Capture the cell that displays the provided text and extract its [X, Y] central coordinate. 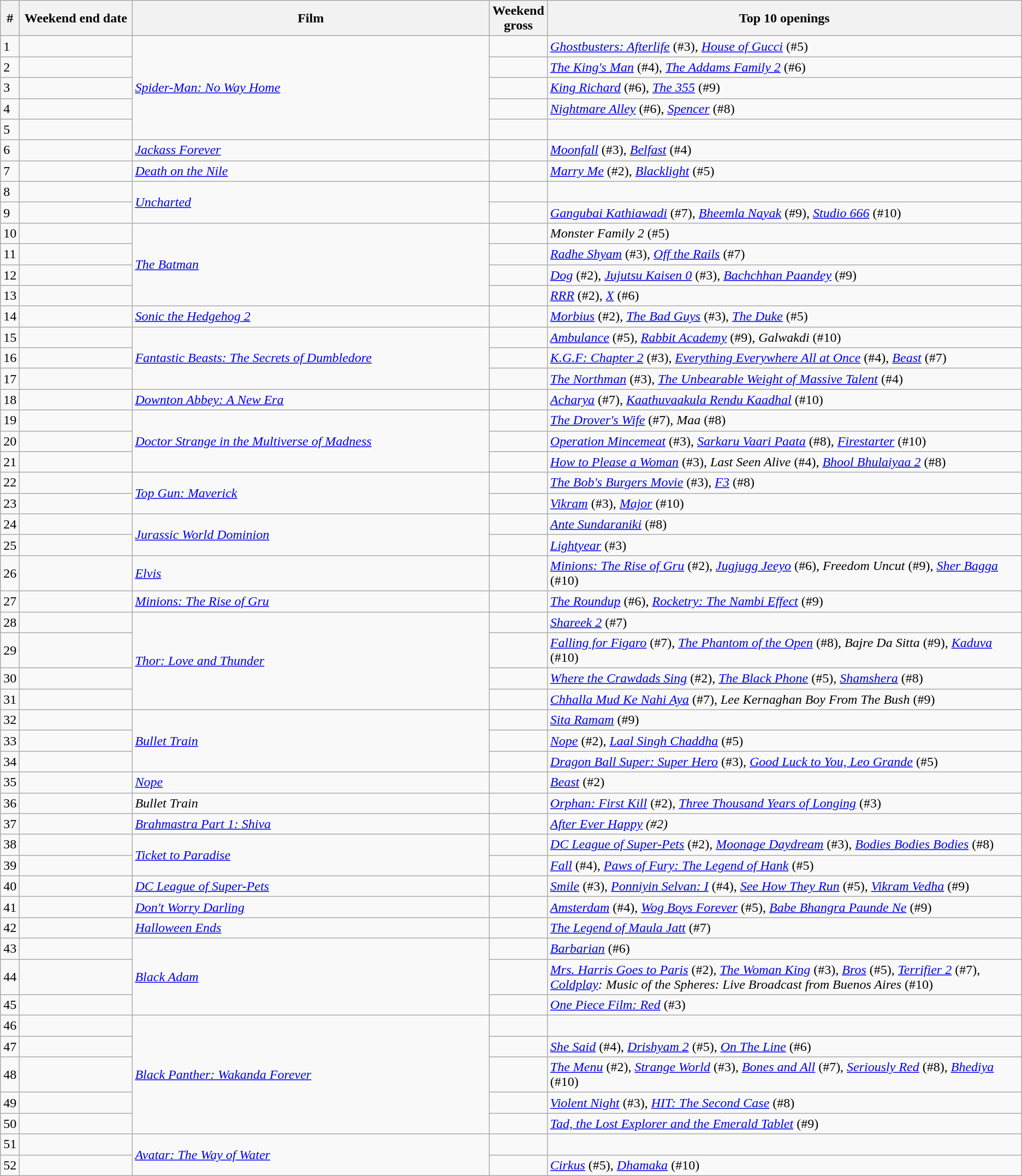
How to Please a Woman (#3), Last Seen Alive (#4), Bhool Bhulaiyaa 2 (#8) [784, 462]
9 [10, 212]
Shareek 2 (#7) [784, 622]
43 [10, 948]
32 [10, 720]
45 [10, 1005]
46 [10, 1026]
37 [10, 824]
40 [10, 886]
Ambulance (#5), Rabbit Academy (#9), Galwakdi (#10) [784, 337]
One Piece Film: Red (#3) [784, 1005]
Nope (#2), Laal Singh Chaddha (#5) [784, 741]
48 [10, 1074]
Violent Night (#3), HIT: The Second Case (#8) [784, 1103]
DC League of Super-Pets (#2), Moonage Daydream (#3), Bodies Bodies Bodies (#8) [784, 845]
Amsterdam (#4), Wog Boys Forever (#5), Babe Bhangra Paunde Ne (#9) [784, 907]
Nope [311, 782]
Marry Me (#2), Blacklight (#5) [784, 171]
Black Adam [311, 976]
52 [10, 1165]
Top Gun: Maverick [311, 493]
Brahmastra Part 1: Shiva [311, 824]
The Drover's Wife (#7), Maa (#8) [784, 420]
18 [10, 400]
34 [10, 762]
The Batman [311, 264]
Jackass Forever [311, 150]
Fantastic Beasts: The Secrets of Dumbledore [311, 358]
2 [10, 67]
12 [10, 275]
Tad, the Lost Explorer and the Emerald Tablet (#9) [784, 1124]
26 [10, 573]
K.G.F: Chapter 2 (#3), Everything Everywhere All at Once (#4), Beast (#7) [784, 358]
Halloween Ends [311, 928]
Gangubai Kathiawadi (#7), Bheemla Nayak (#9), Studio 666 (#10) [784, 212]
Operation Mincemeat (#3), Sarkaru Vaari Paata (#8), Firestarter (#10) [784, 441]
35 [10, 782]
17 [10, 379]
The King's Man (#4), The Addams Family 2 (#6) [784, 67]
15 [10, 337]
Minions: The Rise of Gru [311, 601]
The Northman (#3), The Unbearable Weight of Massive Talent (#4) [784, 379]
30 [10, 679]
Dragon Ball Super: Super Hero (#3), Good Luck to You, Leo Grande (#5) [784, 762]
31 [10, 699]
7 [10, 171]
Fall (#4), Paws of Fury: The Legend of Hank (#5) [784, 865]
3 [10, 88]
Orphan: First Kill (#2), Three Thousand Years of Longing (#3) [784, 803]
Ante Sundaraniki (#8) [784, 524]
Chhalla Mud Ke Nahi Aya (#7), Lee Kernaghan Boy From The Bush (#9) [784, 699]
Radhe Shyam (#3), Off the Rails (#7) [784, 254]
Falling for Figaro (#7), The Phantom of the Open (#8), Bajre Da Sitta (#9), Kaduva (#10) [784, 651]
50 [10, 1124]
42 [10, 928]
Morbius (#2), The Bad Guys (#3), The Duke (#5) [784, 317]
20 [10, 441]
Weekendgross [519, 19]
6 [10, 150]
DC League of Super-Pets [311, 886]
25 [10, 545]
11 [10, 254]
33 [10, 741]
39 [10, 865]
Spider-Man: No Way Home [311, 88]
Barbarian (#6) [784, 948]
Vikram (#3), Major (#10) [784, 503]
Film [311, 19]
22 [10, 483]
Sonic the Hedgehog 2 [311, 317]
44 [10, 976]
Acharya (#7), Kaathuvaakula Rendu Kaadhal (#10) [784, 400]
14 [10, 317]
Dog (#2), Jujutsu Kaisen 0 (#3), Bachchhan Paandey (#9) [784, 275]
Elvis [311, 573]
Smile (#3), Ponniyin Selvan: I (#4), See How They Run (#5), Vikram Vedha (#9) [784, 886]
After Ever Happy (#2) [784, 824]
24 [10, 524]
29 [10, 651]
51 [10, 1144]
Monster Family 2 (#5) [784, 233]
Downton Abbey: A New Era [311, 400]
5 [10, 129]
Black Panther: Wakanda Forever [311, 1074]
1 [10, 46]
Cirkus (#5), Dhamaka (#10) [784, 1165]
She Said (#4), Drishyam 2 (#5), On The Line (#6) [784, 1047]
RRR (#2), X (#6) [784, 296]
19 [10, 420]
38 [10, 845]
Weekend end date [76, 19]
Beast (#2) [784, 782]
28 [10, 622]
Doctor Strange in the Multiverse of Madness [311, 441]
4 [10, 109]
Ghostbusters: Afterlife (#3), House of Gucci (#5) [784, 46]
The Bob's Burgers Movie (#3), F3 (#8) [784, 483]
Minions: The Rise of Gru (#2), Jugjugg Jeeyo (#6), Freedom Uncut (#9), Sher Bagga (#10) [784, 573]
47 [10, 1047]
23 [10, 503]
21 [10, 462]
The Menu (#2), Strange World (#3), Bones and All (#7), Seriously Red (#8), Bhediya (#10) [784, 1074]
Uncharted [311, 202]
49 [10, 1103]
Nightmare Alley (#6), Spencer (#8) [784, 109]
27 [10, 601]
Jurassic World Dominion [311, 534]
16 [10, 358]
King Richard (#6), The 355 (#9) [784, 88]
Ticket to Paradise [311, 855]
Lightyear (#3) [784, 545]
The Legend of Maula Jatt (#7) [784, 928]
41 [10, 907]
Don't Worry Darling [311, 907]
Moonfall (#3), Belfast (#4) [784, 150]
Sita Ramam (#9) [784, 720]
Avatar: The Way of Water [311, 1155]
The Roundup (#6), Rocketry: The Nambi Effect (#9) [784, 601]
Top 10 openings [784, 19]
10 [10, 233]
Death on the Nile [311, 171]
8 [10, 192]
Thor: Love and Thunder [311, 661]
13 [10, 296]
Where the Crawdads Sing (#2), The Black Phone (#5), Shamshera (#8) [784, 679]
# [10, 19]
36 [10, 803]
